Search for the cell housing the specified text and yield its [X, Y] center coordinate. 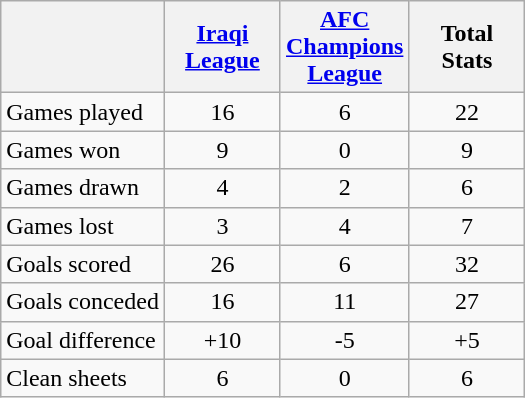
7 [467, 226]
Games drawn [83, 188]
32 [467, 264]
Goals conceded [83, 302]
22 [467, 112]
Clean sheets [83, 378]
+10 [222, 340]
Games lost [83, 226]
Iraqi League [222, 47]
11 [344, 302]
Games won [83, 150]
+5 [467, 340]
Total Stats [467, 47]
Games played [83, 112]
3 [222, 226]
2 [344, 188]
26 [222, 264]
Goal difference [83, 340]
27 [467, 302]
-5 [344, 340]
Goals scored [83, 264]
AFC Champions League [344, 47]
